Search for the cell housing the specified text and yield its [X, Y] center coordinate. 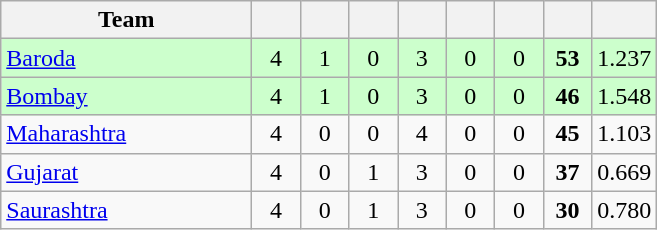
Maharashtra [126, 134]
46 [568, 96]
Bombay [126, 96]
1.548 [624, 96]
45 [568, 134]
Gujarat [126, 172]
Team [126, 20]
Saurashtra [126, 210]
30 [568, 210]
53 [568, 58]
0.780 [624, 210]
0.669 [624, 172]
37 [568, 172]
1.237 [624, 58]
Baroda [126, 58]
1.103 [624, 134]
